Find where the given text appears and provide that cell's center as (x, y) coordinate. 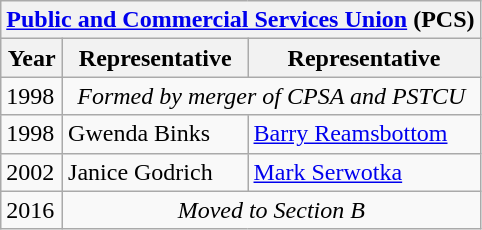
Janice Godrich (156, 172)
Public and Commercial Services Union (PCS) (240, 20)
2002 (32, 172)
Moved to Section B (272, 210)
Year (32, 58)
Mark Serwotka (364, 172)
Formed by merger of CPSA and PSTCU (272, 96)
Barry Reamsbottom (364, 134)
2016 (32, 210)
Gwenda Binks (156, 134)
